Locate the cell with the specified text and output its [X, Y] center coordinate. 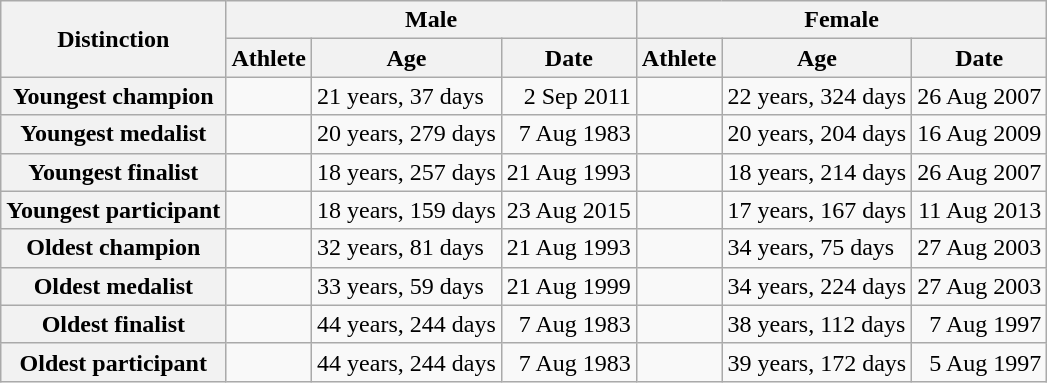
7 Aug 1997 [980, 324]
Oldest participant [114, 362]
34 years, 75 days [817, 248]
18 years, 159 days [407, 210]
Oldest champion [114, 248]
33 years, 59 days [407, 286]
39 years, 172 days [817, 362]
2 Sep 2011 [568, 96]
11 Aug 2013 [980, 210]
34 years, 224 days [817, 286]
Youngest finalist [114, 172]
20 years, 279 days [407, 134]
16 Aug 2009 [980, 134]
21 Aug 1999 [568, 286]
Oldest medalist [114, 286]
Youngest champion [114, 96]
23 Aug 2015 [568, 210]
Youngest participant [114, 210]
5 Aug 1997 [980, 362]
20 years, 204 days [817, 134]
32 years, 81 days [407, 248]
Distinction [114, 39]
18 years, 214 days [817, 172]
21 years, 37 days [407, 96]
Male [431, 20]
Oldest finalist [114, 324]
38 years, 112 days [817, 324]
17 years, 167 days [817, 210]
Female [841, 20]
18 years, 257 days [407, 172]
Youngest medalist [114, 134]
22 years, 324 days [817, 96]
